Scan for the cell matching the given text and deliver its [X, Y] coordinate at center. 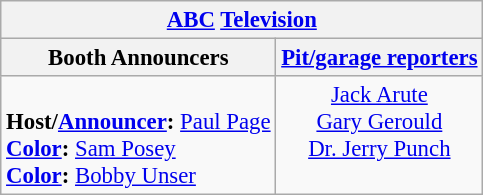
Booth Announcers [138, 58]
Jack AruteGary GerouldDr. Jerry Punch [380, 136]
ABC Television [242, 20]
Host/Announcer: Paul Page Color: Sam Posey Color: Bobby Unser [138, 136]
Pit/garage reporters [380, 58]
